From the cell containing the given text, extract its center point as [X, Y] coordinate. 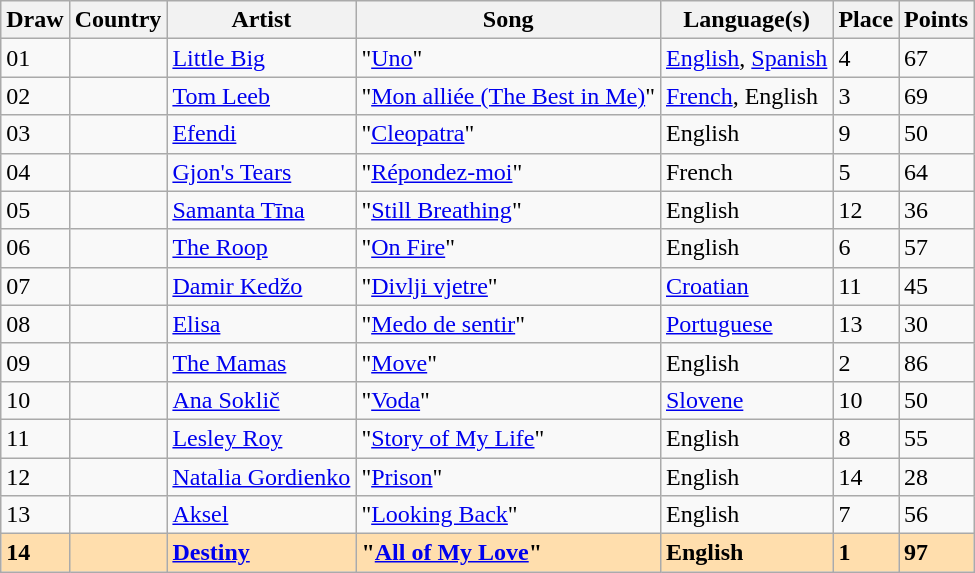
07 [35, 286]
86 [936, 362]
Damir Kedžo [262, 286]
English, Spanish [746, 58]
"Répondez-moi" [508, 172]
1 [866, 553]
01 [35, 58]
4 [866, 58]
The Roop [262, 248]
Ana Soklič [262, 400]
French, English [746, 96]
Place [866, 20]
30 [936, 324]
45 [936, 286]
Artist [262, 20]
56 [936, 515]
69 [936, 96]
"Cleopatra" [508, 134]
Croatian [746, 286]
Points [936, 20]
"Mon alliée (The Best in Me)" [508, 96]
28 [936, 477]
Country [118, 20]
"Looking Back" [508, 515]
04 [35, 172]
Destiny [262, 553]
5 [866, 172]
6 [866, 248]
Samanta Tīna [262, 210]
2 [866, 362]
8 [866, 438]
Elisa [262, 324]
7 [866, 515]
The Mamas [262, 362]
Little Big [262, 58]
"Medo de sentir" [508, 324]
02 [35, 96]
Tom Leeb [262, 96]
57 [936, 248]
97 [936, 553]
3 [866, 96]
08 [35, 324]
9 [866, 134]
Lesley Roy [262, 438]
"Voda" [508, 400]
64 [936, 172]
"Story of My Life" [508, 438]
55 [936, 438]
Song [508, 20]
Draw [35, 20]
36 [936, 210]
"Divlji vjetre" [508, 286]
09 [35, 362]
"Move" [508, 362]
"Still Breathing" [508, 210]
05 [35, 210]
Portuguese [746, 324]
French [746, 172]
"On Fire" [508, 248]
06 [35, 248]
03 [35, 134]
"All of My Love" [508, 553]
67 [936, 58]
"Prison" [508, 477]
Language(s) [746, 20]
"Uno" [508, 58]
Natalia Gordienko [262, 477]
Efendi [262, 134]
Gjon's Tears [262, 172]
Slovene [746, 400]
Aksel [262, 515]
